Pinpoint the cell where the given text exists, returning its [x, y] midpoint coordinate. 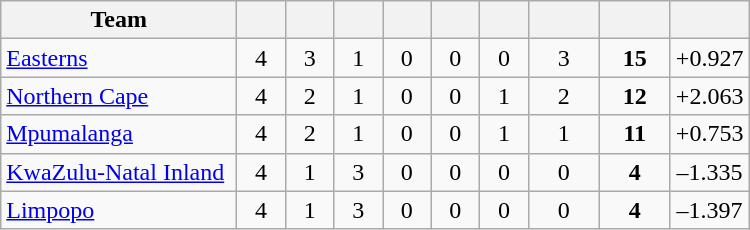
Team [119, 20]
+0.753 [710, 134]
Easterns [119, 58]
11 [634, 134]
12 [634, 96]
15 [634, 58]
Northern Cape [119, 96]
–1.335 [710, 172]
KwaZulu-Natal Inland [119, 172]
–1.397 [710, 210]
Mpumalanga [119, 134]
+2.063 [710, 96]
Limpopo [119, 210]
+0.927 [710, 58]
